Return (x, y) of the center of cell containing provided text 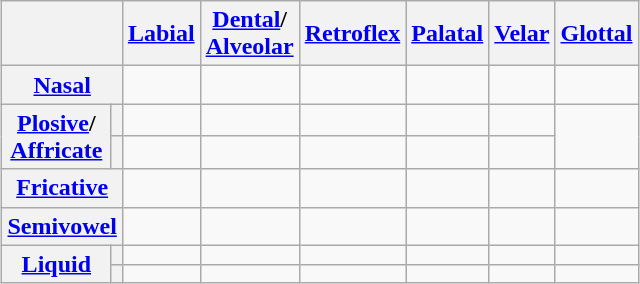
Velar (522, 34)
Dental/Alveolar (250, 34)
Semivowel (62, 226)
Fricative (62, 188)
Labial (161, 34)
Nasal (62, 85)
Glottal (596, 34)
Liquid (56, 264)
Plosive/Affricate (56, 136)
Retroflex (352, 34)
Palatal (448, 34)
